Extract the [X, Y] coordinate from the center of the cell holding the provided text.  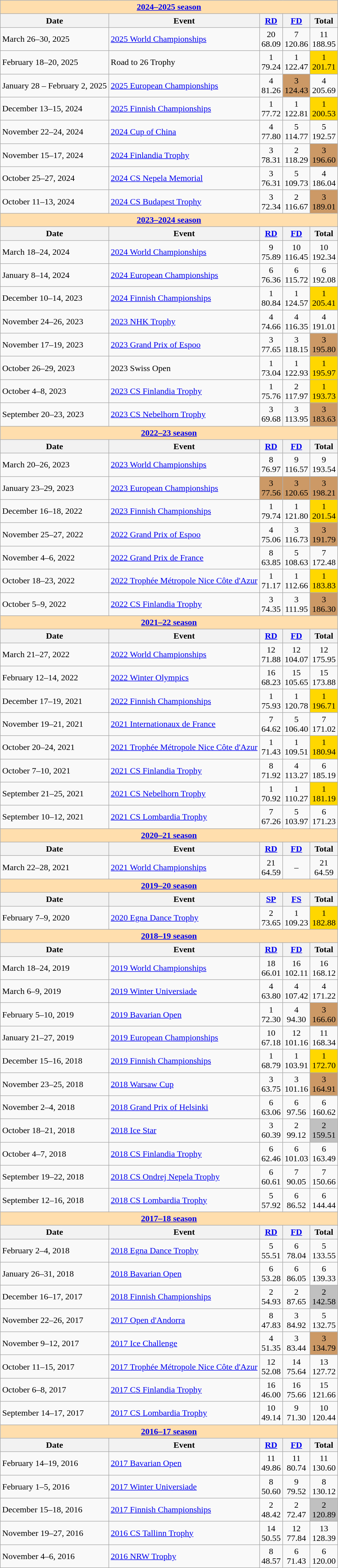
2017 CS Lombardia Trophy [184, 1413]
2023 CS Finlandia Trophy [184, 391]
5 106.40 [297, 724]
2018 Grand Prix of Helsinki [184, 1107]
2018 Finnish Championships [184, 1297]
2017 Finnish Championships [184, 1510]
6 185.19 [324, 771]
4 107.42 [297, 991]
December 17–19, 2021 [55, 701]
2 117.97 [297, 391]
5 57.92 [271, 1200]
2023 NHK Trophy [184, 322]
11 188.95 [324, 39]
6 163.49 [324, 1154]
2020 Egna Dance Trophy [184, 918]
1 71.43 [271, 747]
8 71.92 [271, 771]
2022 World Championships [184, 654]
2023 European Championships [184, 488]
3 84.92 [297, 1320]
1 75.93 [271, 701]
February 5–10, 2019 [55, 1015]
6 192.08 [324, 275]
November 4–6, 2016 [55, 1556]
14 75.64 [297, 1366]
9 116.57 [297, 465]
2024 CS Nepela Memorial [184, 178]
October 5–9, 2022 [55, 604]
2022 Trophée Métropole Nice Côte d'Azur [184, 581]
October 20–24, 2021 [55, 747]
2018 Egna Dance Trophy [184, 1250]
October 26–29, 2023 [55, 368]
3 186.30 [324, 604]
7 171.02 [324, 724]
2022 Winter Olympics [184, 678]
3 120.65 [297, 488]
February 2–4, 2018 [55, 1250]
6 78.04 [297, 1250]
5 132.75 [324, 1320]
2 116.67 [297, 201]
2025 Finnish Championships [184, 108]
2018 Warsaw Cup [184, 1084]
2019–20 season [169, 886]
10 67.18 [271, 1037]
January 26–31, 2018 [55, 1274]
2 48.42 [271, 1510]
1 200.53 [324, 108]
4 74.66 [271, 322]
October 18–21, 2018 [55, 1130]
15 105.65 [297, 678]
10 192.34 [324, 252]
October 11–13, 2024 [55, 201]
October 4–7, 2018 [55, 1154]
February 1–5, 2016 [55, 1486]
October 25–27, 2024 [55, 178]
3 189.01 [324, 201]
1 196.71 [324, 701]
2 159.51 [324, 1130]
March 20–26, 2023 [55, 465]
6 97.56 [297, 1107]
3 77.65 [271, 345]
3 164.91 [324, 1084]
1 183.83 [324, 581]
March 22–28, 2021 [55, 867]
16 102.11 [297, 968]
1 181.19 [324, 793]
6 171.23 [324, 817]
1 112.66 [297, 581]
12 175.95 [324, 654]
15 121.66 [324, 1390]
2020–21 season [169, 835]
2021 World Championships [184, 867]
15 173.88 [324, 678]
2024 Finlandia Trophy [184, 155]
4 191.01 [324, 322]
March 21–27, 2022 [55, 654]
November 22–24, 2024 [55, 132]
2017 Trophée Métropole Nice Côte d'Azur [184, 1366]
March 18–24, 2019 [55, 968]
2016 CS Tallinn Trophy [184, 1533]
3 60.39 [271, 1130]
November 25–27, 2022 [55, 534]
11 168.34 [324, 1037]
7 64.62 [271, 724]
3 76.31 [271, 178]
2023 Finnish Championships [184, 511]
February 14–19, 2016 [55, 1463]
9 79.52 [297, 1486]
March 18–24, 2024 [55, 252]
3 166.60 [324, 1015]
5 133.55 [324, 1250]
3 183.63 [324, 415]
3 101.16 [297, 1084]
2022–23 season [169, 433]
13 128.39 [324, 1533]
4 94.30 [297, 1015]
2018 Bavarian Open [184, 1274]
6 76.36 [271, 275]
December 13–15, 2024 [55, 108]
1 201.71 [324, 62]
2023 Grand Prix of Espoo [184, 345]
5 109.73 [297, 178]
March 6–9, 2019 [55, 991]
2021 Trophée Métropole Nice Côte d'Azur [184, 747]
2018 CS Ondrej Nepela Trophy [184, 1177]
2 73.65 [271, 918]
9 193.54 [324, 465]
3 83.44 [297, 1344]
3 191.79 [324, 534]
1 122.47 [297, 62]
September 21–25, 2021 [55, 793]
December 16–18, 2022 [55, 511]
2021 CS Lombardia Trophy [184, 817]
14 50.55 [271, 1533]
2024–2025 season [169, 7]
December 15–16, 2018 [55, 1061]
4 77.80 [271, 132]
8 50.60 [271, 1486]
3 124.43 [297, 86]
1 180.94 [324, 747]
10 49.14 [271, 1413]
7 90.05 [297, 1177]
1 75.76 [271, 391]
2018–19 season [169, 936]
2021 CS Nebelhorn Trophy [184, 793]
2019 Finnish Championships [184, 1061]
8 76.97 [271, 465]
7 120.86 [297, 39]
1 110.27 [297, 793]
2017 CS Finlandia Trophy [184, 1390]
9 71.30 [297, 1413]
4 171.22 [324, 991]
2023 World Championships [184, 465]
November 15–17, 2024 [55, 155]
1 103.91 [297, 1061]
13 127.72 [324, 1366]
1 109.23 [297, 918]
1 109.51 [297, 747]
3 196.60 [324, 155]
6 144.44 [324, 1200]
12 101.16 [297, 1037]
2023 Swiss Open [184, 368]
3 72.34 [271, 201]
February 7–9, 2020 [55, 918]
1 71.17 [271, 581]
November 19–21, 2021 [55, 724]
5 192.57 [324, 132]
2023–2024 season [169, 220]
7 150.66 [324, 1177]
3 78.31 [271, 155]
1 79.74 [271, 511]
3 69.68 [271, 415]
7 67.26 [271, 817]
4 63.80 [271, 991]
5 55.51 [271, 1250]
16 75.66 [297, 1390]
2016 NRW Trophy [184, 1556]
4 116.35 [297, 322]
8 63.85 [271, 557]
5 114.77 [297, 132]
18 66.01 [271, 968]
– [297, 867]
4 113.27 [297, 771]
3 77.56 [271, 488]
2019 European Championships [184, 1037]
1 205.41 [324, 298]
2019 Winter Universiade [184, 991]
9 75.89 [271, 252]
2018 Ice Star [184, 1130]
1 122.93 [297, 368]
6 86.52 [297, 1200]
2016–17 season [169, 1431]
1 77.72 [271, 108]
16 46.00 [271, 1390]
1 121.80 [297, 511]
11 130.60 [324, 1463]
3 74.35 [271, 604]
2025 World Championships [184, 39]
2 120.89 [324, 1510]
November 19–27, 2016 [55, 1533]
2024 European Championships [184, 275]
6 101.03 [297, 1154]
3 113.95 [297, 415]
4 205.69 [324, 86]
1 122.81 [297, 108]
2018 CS Finlandia Trophy [184, 1154]
October 18–23, 2022 [55, 581]
January 23–29, 2023 [55, 488]
2021 CS Finlandia Trophy [184, 771]
4 51.35 [271, 1344]
November 4–6, 2022 [55, 557]
November 24–26, 2023 [55, 322]
1 79.24 [271, 62]
4 75.06 [271, 534]
5 108.63 [297, 557]
12 71.88 [271, 654]
1 120.78 [297, 701]
12 77.84 [297, 1533]
1 193.73 [324, 391]
4 186.04 [324, 178]
3 116.73 [297, 534]
7 172.48 [324, 557]
1 182.88 [324, 918]
1 72.30 [271, 1015]
September 14–17, 2017 [55, 1413]
2024 CS Budapest Trophy [184, 201]
2024 Cup of China [184, 132]
6 60.61 [271, 1177]
2022 Grand Prix de France [184, 557]
October 7–10, 2021 [55, 771]
2017 Open d'Andorra [184, 1320]
1 124.57 [297, 298]
2017 Bavarian Open [184, 1463]
SP [271, 899]
October 4–8, 2023 [55, 391]
6 53.28 [271, 1274]
8 48.57 [271, 1556]
1 73.04 [271, 368]
6 63.06 [271, 1107]
4 81.26 [271, 86]
2021–22 season [169, 623]
September 19–22, 2018 [55, 1177]
January 8–14, 2024 [55, 275]
11 49.86 [271, 1463]
2017 Winter Universiade [184, 1486]
February 12–14, 2022 [55, 678]
2017 Ice Challenge [184, 1344]
September 12–16, 2018 [55, 1200]
6 62.46 [271, 1154]
6 120.00 [324, 1556]
November 2–4, 2018 [55, 1107]
3 198.21 [324, 488]
6 71.43 [297, 1556]
3 118.15 [297, 345]
2 54.93 [271, 1297]
1 68.79 [271, 1061]
October 11–15, 2017 [55, 1366]
October 6–8, 2017 [55, 1390]
November 9–12, 2017 [55, 1344]
2025 European Championships [184, 86]
3 63.75 [271, 1084]
2018 CS Lombardia Trophy [184, 1200]
2 118.29 [297, 155]
16 168.12 [324, 968]
2022 Grand Prix of Espoo [184, 534]
20 68.09 [271, 39]
5 103.97 [297, 817]
1 201.54 [324, 511]
2022 CS Finlandia Trophy [184, 604]
10 120.44 [324, 1413]
10 116.45 [297, 252]
2 142.58 [324, 1297]
8 130.12 [324, 1486]
12 52.08 [271, 1366]
2 72.47 [297, 1510]
November 17–19, 2023 [55, 345]
2023 CS Nebelhorn Trophy [184, 415]
1 195.97 [324, 368]
November 23–25, 2018 [55, 1084]
3 195.80 [324, 345]
December 10–14, 2023 [55, 298]
1 80.84 [271, 298]
6 139.33 [324, 1274]
2024 World Championships [184, 252]
6 160.62 [324, 1107]
January 21–27, 2019 [55, 1037]
December 16–17, 2017 [55, 1297]
September 10–12, 2021 [55, 817]
2019 Bavarian Open [184, 1015]
16 68.23 [271, 678]
1 172.70 [324, 1061]
February 18–20, 2025 [55, 62]
6 86.05 [297, 1274]
2019 World Championships [184, 968]
2017–18 season [169, 1218]
3 134.79 [324, 1344]
11 80.74 [297, 1463]
1 70.92 [271, 793]
2021 Internationaux de France [184, 724]
January 28 – February 2, 2025 [55, 86]
3 111.95 [297, 604]
September 20–23, 2023 [55, 415]
12 104.07 [297, 654]
2024 Finnish Championships [184, 298]
March 26–30, 2025 [55, 39]
2 87.65 [297, 1297]
December 15–18, 2016 [55, 1510]
November 22–26, 2017 [55, 1320]
Road to 26 Trophy [184, 62]
6 115.72 [297, 275]
8 47.83 [271, 1320]
2022 Finnish Championships [184, 701]
2 99.12 [297, 1130]
FS [297, 899]
